From the cell containing the given text, extract its center point as (x, y) coordinate. 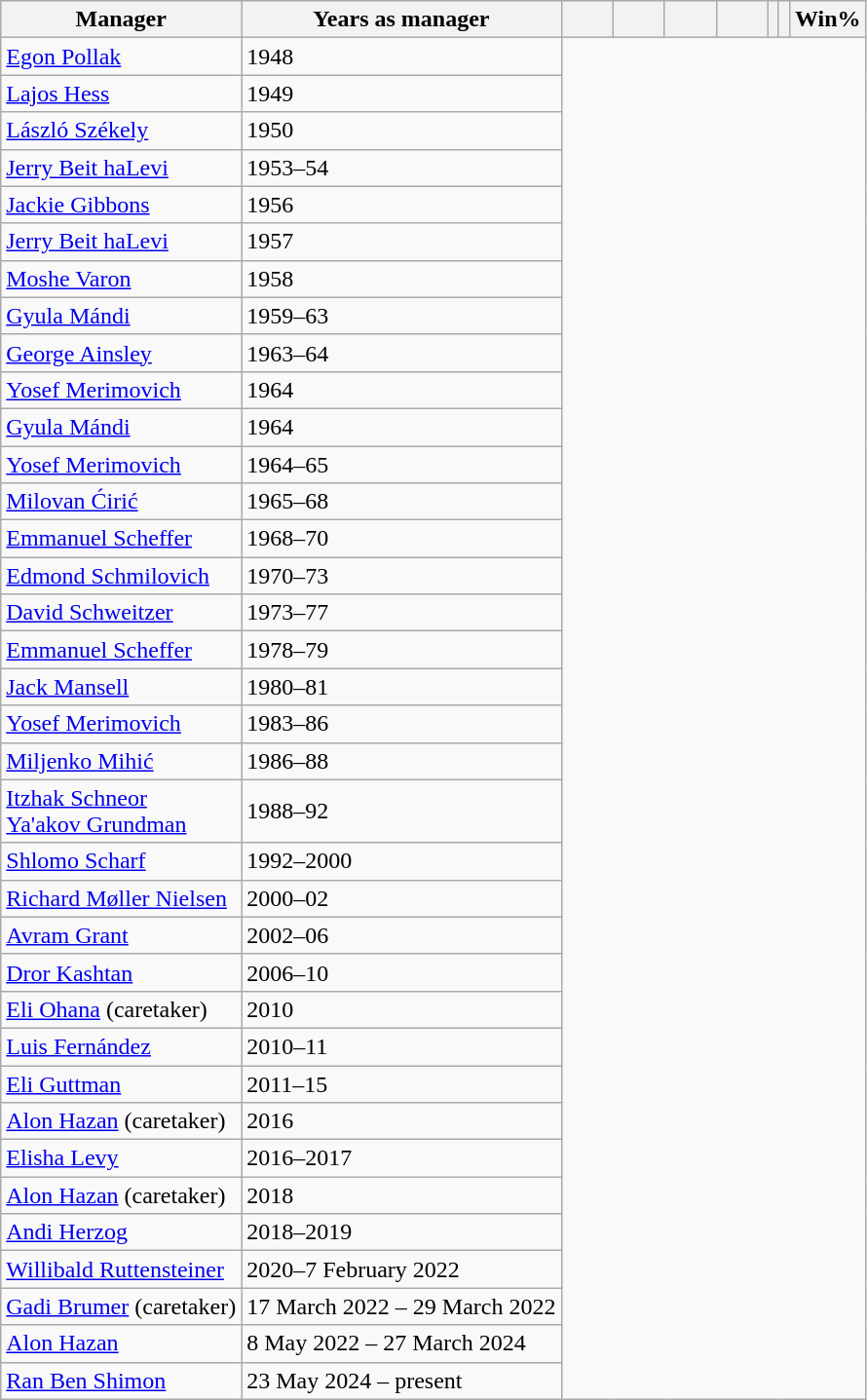
1949 (401, 94)
2020–7 February 2022 (401, 1269)
Edmond Schmilovich (121, 576)
Gadi Brumer (caretaker) (121, 1306)
2010 (401, 1009)
1965–68 (401, 502)
1978–79 (401, 650)
2002–06 (401, 935)
1968–70 (401, 539)
Jackie Gibbons (121, 205)
1963–64 (401, 353)
1986–88 (401, 761)
2006–10 (401, 972)
Eli Ohana (caretaker) (121, 1009)
1959–63 (401, 316)
2018 (401, 1195)
1948 (401, 57)
Dror Kashtan (121, 972)
1957 (401, 242)
1970–73 (401, 576)
1980–81 (401, 687)
Years as manager (401, 19)
László Székely (121, 131)
Andi Herzog (121, 1232)
Miljenko Mihić (121, 761)
2018–2019 (401, 1232)
8 May 2022 – 27 March 2024 (401, 1343)
1953–54 (401, 168)
Shlomo Scharf (121, 861)
2016 (401, 1121)
Luis Fernández (121, 1046)
1992–2000 (401, 861)
2016–2017 (401, 1158)
Avram Grant (121, 935)
Elisha Levy (121, 1158)
Alon Hazan (121, 1343)
2010–11 (401, 1046)
1973–77 (401, 613)
Willibald Ruttensteiner (121, 1269)
1983–86 (401, 724)
2000–02 (401, 898)
1988–92 (401, 811)
David Schweitzer (121, 613)
Eli Guttman (121, 1084)
Moshe Varon (121, 279)
Win% (828, 19)
23 May 2024 – present (401, 1381)
2011–15 (401, 1084)
Manager (121, 19)
17 March 2022 – 29 March 2022 (401, 1306)
1964–65 (401, 465)
Itzhak Schneor Ya'akov Grundman (121, 811)
Milovan Ćirić (121, 502)
1950 (401, 131)
1956 (401, 205)
Lajos Hess (121, 94)
Richard Møller Nielsen (121, 898)
1958 (401, 279)
George Ainsley (121, 353)
Ran Ben Shimon (121, 1381)
Egon Pollak (121, 57)
Jack Mansell (121, 687)
